Output the (X, Y) coordinate of the center of the cell containing the given text.  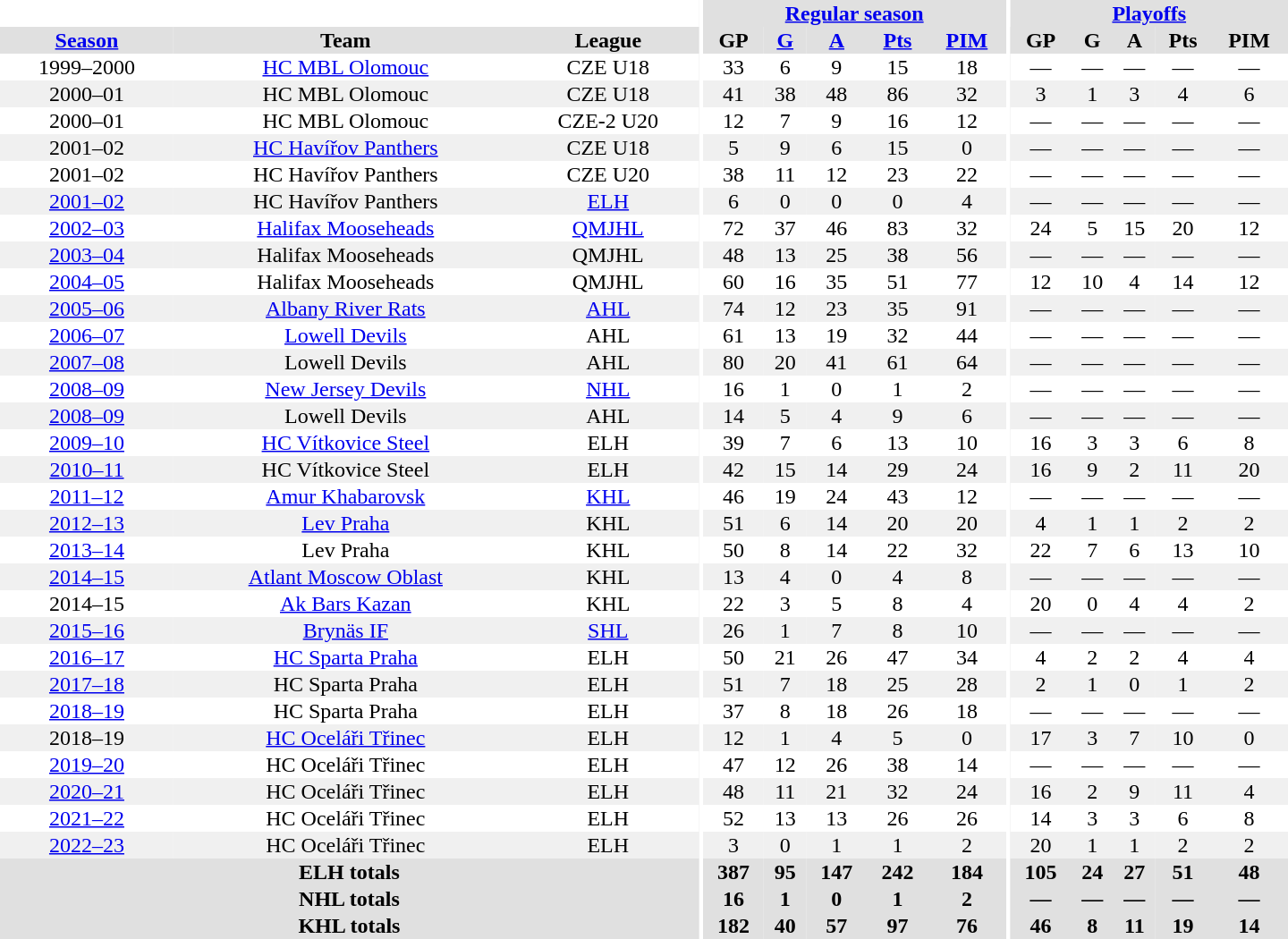
Brynäs IF (345, 630)
57 (836, 926)
2011–12 (87, 496)
Ak Bars Kazan (345, 604)
80 (733, 362)
2002–03 (87, 228)
NHL (608, 389)
97 (897, 926)
39 (733, 443)
2005–06 (87, 309)
91 (968, 309)
Atlant Moscow Oblast (345, 577)
83 (897, 228)
2009–10 (87, 443)
New Jersey Devils (345, 389)
Playoffs (1149, 13)
242 (897, 872)
72 (733, 228)
CZE-2 U20 (608, 121)
2022–23 (87, 845)
NHL totals (349, 899)
2006–07 (87, 335)
184 (968, 872)
2019–20 (87, 765)
CZE U20 (608, 174)
ELH totals (349, 872)
44 (968, 335)
Season (87, 40)
2013–14 (87, 550)
40 (785, 926)
2012–13 (87, 523)
2021–22 (87, 818)
Albany River Rats (345, 309)
147 (836, 872)
33 (733, 67)
2004–05 (87, 282)
182 (733, 926)
29 (897, 469)
1999–2000 (87, 67)
74 (733, 309)
60 (733, 282)
2020–21 (87, 791)
2015–16 (87, 630)
28 (968, 684)
Team (345, 40)
2016–17 (87, 657)
2003–04 (87, 255)
27 (1134, 872)
Regular season (854, 13)
76 (968, 926)
SHL (608, 630)
League (608, 40)
2017–18 (87, 684)
77 (968, 282)
17 (1041, 738)
34 (968, 657)
42 (733, 469)
43 (897, 496)
86 (897, 94)
95 (785, 872)
52 (733, 818)
KHL totals (349, 926)
105 (1041, 872)
Amur Khabarovsk (345, 496)
56 (968, 255)
2010–11 (87, 469)
64 (968, 362)
2007–08 (87, 362)
387 (733, 872)
